Output the [x, y] coordinate of the center of the cell containing the given text.  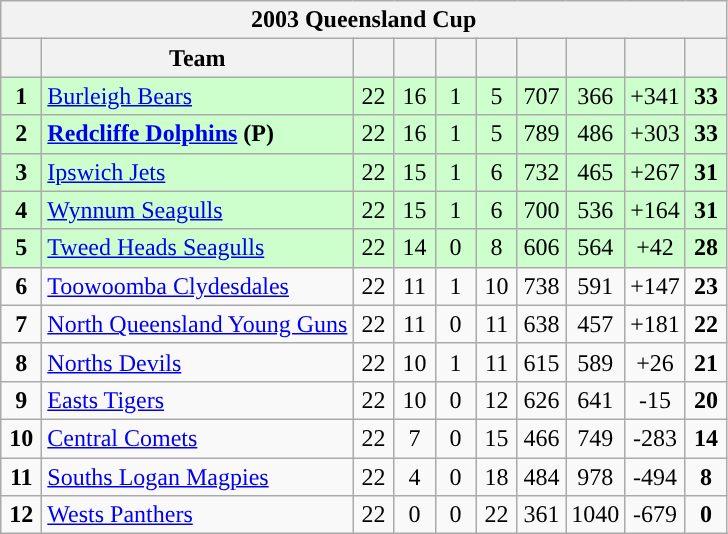
641 [596, 400]
Easts Tigers [198, 400]
638 [542, 324]
Central Comets [198, 438]
366 [596, 96]
Burleigh Bears [198, 96]
Redcliffe Dolphins (P) [198, 134]
738 [542, 286]
+303 [656, 134]
9 [22, 400]
466 [542, 438]
1040 [596, 515]
Team [198, 58]
2 [22, 134]
361 [542, 515]
700 [542, 210]
Wests Panthers [198, 515]
Tweed Heads Seagulls [198, 248]
486 [596, 134]
457 [596, 324]
+26 [656, 362]
28 [706, 248]
+147 [656, 286]
606 [542, 248]
+341 [656, 96]
749 [596, 438]
2003 Queensland Cup [364, 20]
+42 [656, 248]
-283 [656, 438]
564 [596, 248]
+181 [656, 324]
465 [596, 172]
North Queensland Young Guns [198, 324]
Toowoomba Clydesdales [198, 286]
589 [596, 362]
591 [596, 286]
707 [542, 96]
-679 [656, 515]
Souths Logan Magpies [198, 477]
626 [542, 400]
+164 [656, 210]
21 [706, 362]
615 [542, 362]
732 [542, 172]
536 [596, 210]
+267 [656, 172]
484 [542, 477]
-494 [656, 477]
3 [22, 172]
18 [496, 477]
Norths Devils [198, 362]
978 [596, 477]
20 [706, 400]
Ipswich Jets [198, 172]
789 [542, 134]
-15 [656, 400]
Wynnum Seagulls [198, 210]
23 [706, 286]
